Capture the cell that displays the provided text and extract its (X, Y) central coordinate. 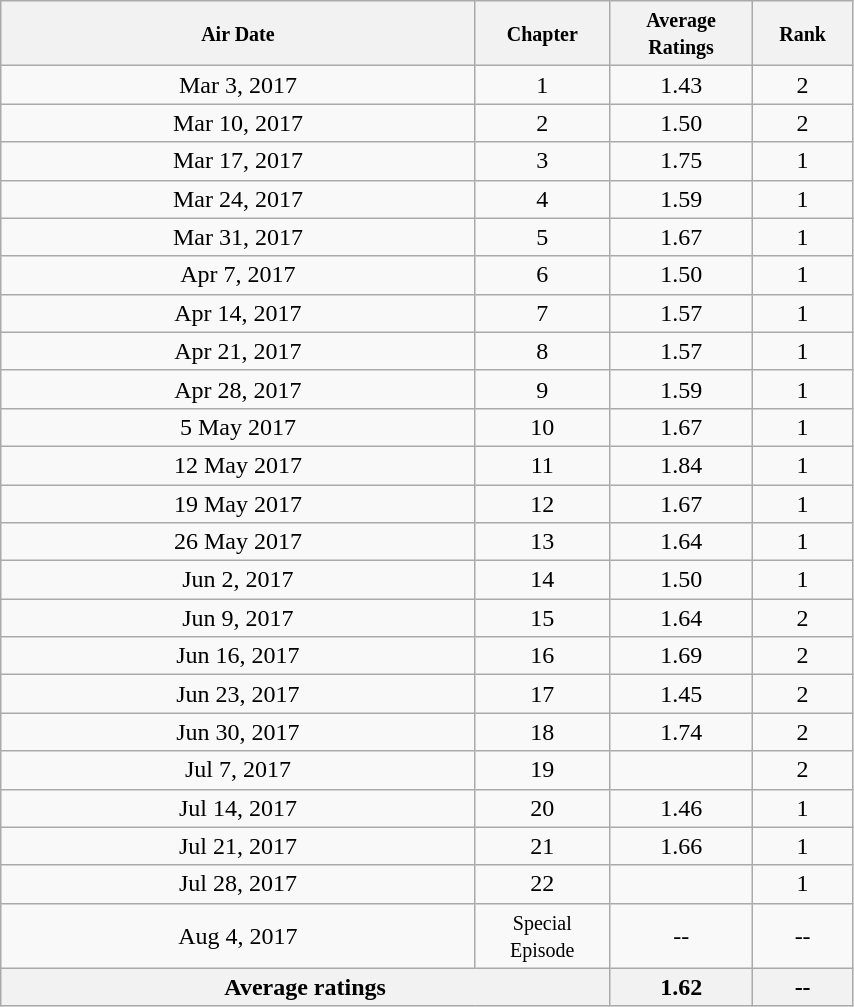
9 (542, 389)
Jun 16, 2017 (238, 656)
Mar 17, 2017 (238, 161)
Mar 31, 2017 (238, 237)
5 May 2017 (238, 427)
Jun 2, 2017 (238, 580)
1.74 (680, 732)
Mar 24, 2017 (238, 199)
19 (542, 770)
Jul 7, 2017 (238, 770)
6 (542, 275)
Jun 23, 2017 (238, 694)
1.43 (680, 85)
10 (542, 427)
4 (542, 199)
1.75 (680, 161)
1.46 (680, 808)
Chapter (542, 34)
8 (542, 351)
Air Date (238, 34)
Apr 21, 2017 (238, 351)
5 (542, 237)
Mar 3, 2017 (238, 85)
Average ratings (306, 987)
22 (542, 884)
Jul 21, 2017 (238, 846)
1.69 (680, 656)
14 (542, 580)
Mar 10, 2017 (238, 123)
19 May 2017 (238, 503)
13 (542, 542)
12 (542, 503)
Special Episode (542, 936)
20 (542, 808)
Jul 28, 2017 (238, 884)
Average Ratings (680, 34)
Jun 30, 2017 (238, 732)
18 (542, 732)
1.84 (680, 465)
Jul 14, 2017 (238, 808)
1.45 (680, 694)
Rank (803, 34)
1.66 (680, 846)
17 (542, 694)
26 May 2017 (238, 542)
3 (542, 161)
Aug 4, 2017 (238, 936)
Apr 7, 2017 (238, 275)
Jun 9, 2017 (238, 618)
Apr 28, 2017 (238, 389)
15 (542, 618)
1.62 (680, 987)
Apr 14, 2017 (238, 313)
7 (542, 313)
11 (542, 465)
16 (542, 656)
12 May 2017 (238, 465)
21 (542, 846)
